Detect which cell encompasses the target text, then output its [x, y] center coordinate. 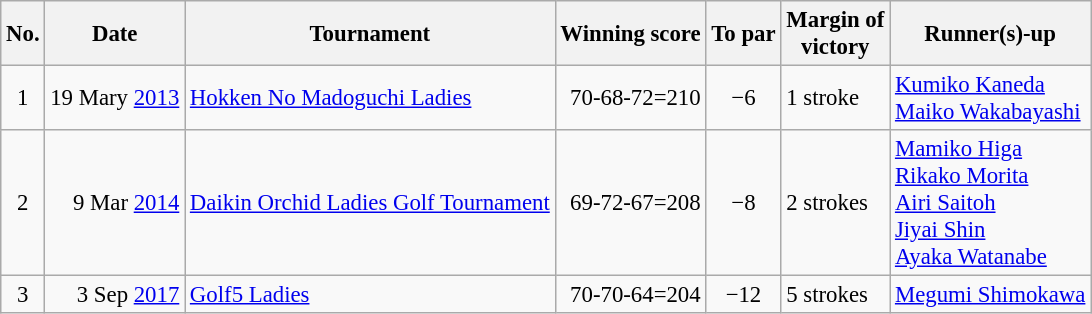
2 strokes [836, 203]
Golf5 Ladies [370, 295]
1 stroke [836, 98]
Tournament [370, 34]
Winning score [630, 34]
19 Mary 2013 [115, 98]
2 [23, 203]
−12 [744, 295]
Hokken No Madoguchi Ladies [370, 98]
Mamiko Higa Rikako Morita Airi Saitoh Jiyai Shin Ayaka Watanabe [990, 203]
−8 [744, 203]
Runner(s)-up [990, 34]
No. [23, 34]
5 strokes [836, 295]
70-70-64=204 [630, 295]
1 [23, 98]
3 [23, 295]
Date [115, 34]
69-72-67=208 [630, 203]
Kumiko Kaneda Maiko Wakabayashi [990, 98]
3 Sep 2017 [115, 295]
−6 [744, 98]
To par [744, 34]
Margin ofvictory [836, 34]
Megumi Shimokawa [990, 295]
70-68-72=210 [630, 98]
Daikin Orchid Ladies Golf Tournament [370, 203]
9 Mar 2014 [115, 203]
